Output the [X, Y] coordinate of the center of the cell containing the given text.  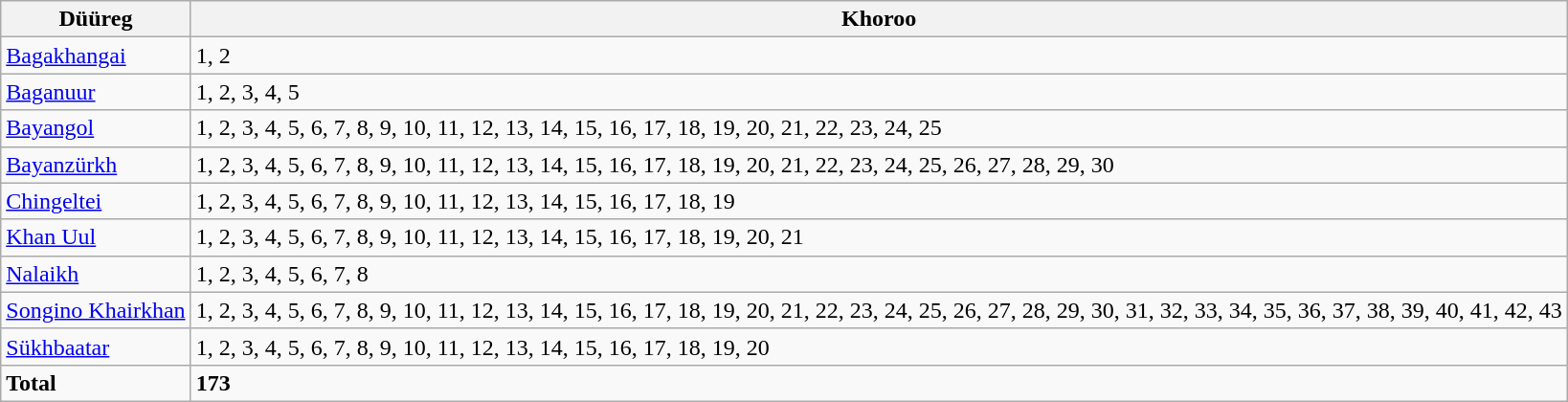
Chingeltei [96, 201]
1, 2, 3, 4, 5, 6, 7, 8, 9, 10, 11, 12, 13, 14, 15, 16, 17, 18, 19, 20, 21, 22, 23, 24, 25, 26, 27, 28, 29, 30 [879, 165]
Bayanzürkh [96, 165]
1, 2, 3, 4, 5, 6, 7, 8, 9, 10, 11, 12, 13, 14, 15, 16, 17, 18, 19, 20, 21, 22, 23, 24, 25 [879, 128]
173 [879, 383]
Khoroo [879, 19]
Bagakhangai [96, 56]
1, 2, 3, 4, 5, 6, 7, 8, 9, 10, 11, 12, 13, 14, 15, 16, 17, 18, 19 [879, 201]
1, 2, 3, 4, 5, 6, 7, 8 [879, 274]
Baganuur [96, 92]
Bayangol [96, 128]
Nalaikh [96, 274]
Songino Khairkhan [96, 310]
1, 2, 3, 4, 5, 6, 7, 8, 9, 10, 11, 12, 13, 14, 15, 16, 17, 18, 19, 20, 21 [879, 237]
Total [96, 383]
1, 2, 3, 4, 5, 6, 7, 8, 9, 10, 11, 12, 13, 14, 15, 16, 17, 18, 19, 20 [879, 346]
Düüreg [96, 19]
1, 2 [879, 56]
Khan Uul [96, 237]
Sükhbaatar [96, 346]
1, 2, 3, 4, 5 [879, 92]
